Extract the [x, y] coordinate from the center of the cell holding the provided text.  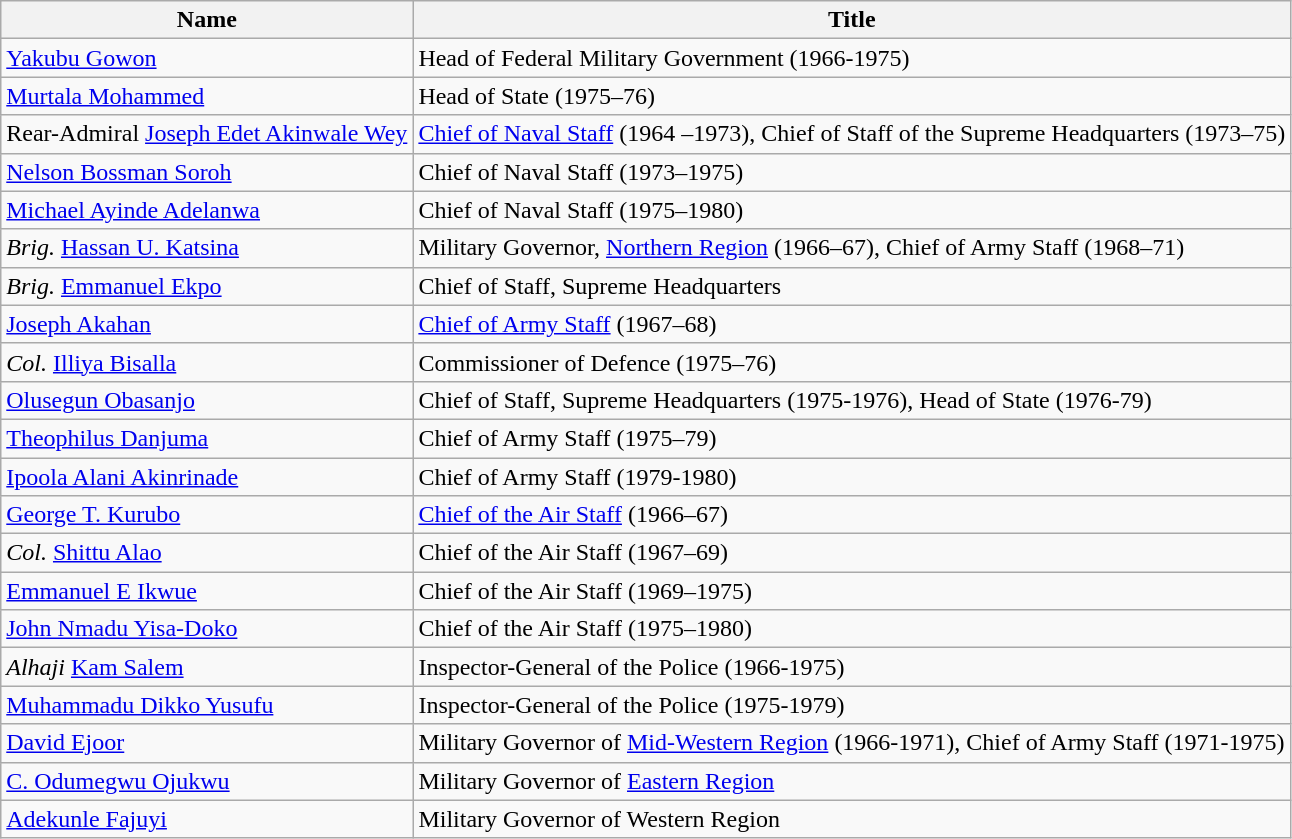
Brig. Emmanuel Ekpo [207, 286]
Chief of Army Staff (1979-1980) [852, 477]
Chief of Naval Staff (1973–1975) [852, 172]
Chief of Staff, Supreme Headquarters [852, 286]
Joseph Akahan [207, 324]
Muhammadu Dikko Yusufu [207, 705]
Head of State (1975–76) [852, 96]
Head of Federal Military Government (1966-1975) [852, 58]
Inspector-General of the Police (1966-1975) [852, 667]
George T. Kurubo [207, 515]
C. Odumegwu Ojukwu [207, 781]
Inspector-General of the Police (1975-1979) [852, 705]
Olusegun Obasanjo [207, 400]
Name [207, 20]
Ipoola Alani Akinrinade [207, 477]
John Nmadu Yisa-Doko [207, 629]
Col. Shittu Alao [207, 553]
Chief of Army Staff (1967–68) [852, 324]
Brig. Hassan U. Katsina [207, 248]
Emmanuel E Ikwue [207, 591]
Military Governor of Mid-Western Region (1966-1971), Chief of Army Staff (1971-1975) [852, 743]
Chief of the Air Staff (1967–69) [852, 553]
Rear-Admiral Joseph Edet Akinwale Wey [207, 134]
Alhaji Kam Salem [207, 667]
Adekunle Fajuyi [207, 819]
Military Governor of Western Region [852, 819]
Col. Illiya Bisalla [207, 362]
Michael Ayinde Adelanwa [207, 210]
Yakubu Gowon [207, 58]
Chief of Staff, Supreme Headquarters (1975-1976), Head of State (1976-79) [852, 400]
Chief of Army Staff (1975–79) [852, 438]
Chief of Naval Staff (1964 –1973), Chief of Staff of the Supreme Headquarters (1973–75) [852, 134]
Chief of the Air Staff (1966–67) [852, 515]
Chief of the Air Staff (1975–1980) [852, 629]
David Ejoor [207, 743]
Commissioner of Defence (1975–76) [852, 362]
Theophilus Danjuma [207, 438]
Title [852, 20]
Military Governor, Northern Region (1966–67), Chief of Army Staff (1968–71) [852, 248]
Nelson Bossman Soroh [207, 172]
Murtala Mohammed [207, 96]
Chief of Naval Staff (1975–1980) [852, 210]
Chief of the Air Staff (1969–1975) [852, 591]
Military Governor of Eastern Region [852, 781]
